Detect which cell encompasses the target text, then output its [x, y] center coordinate. 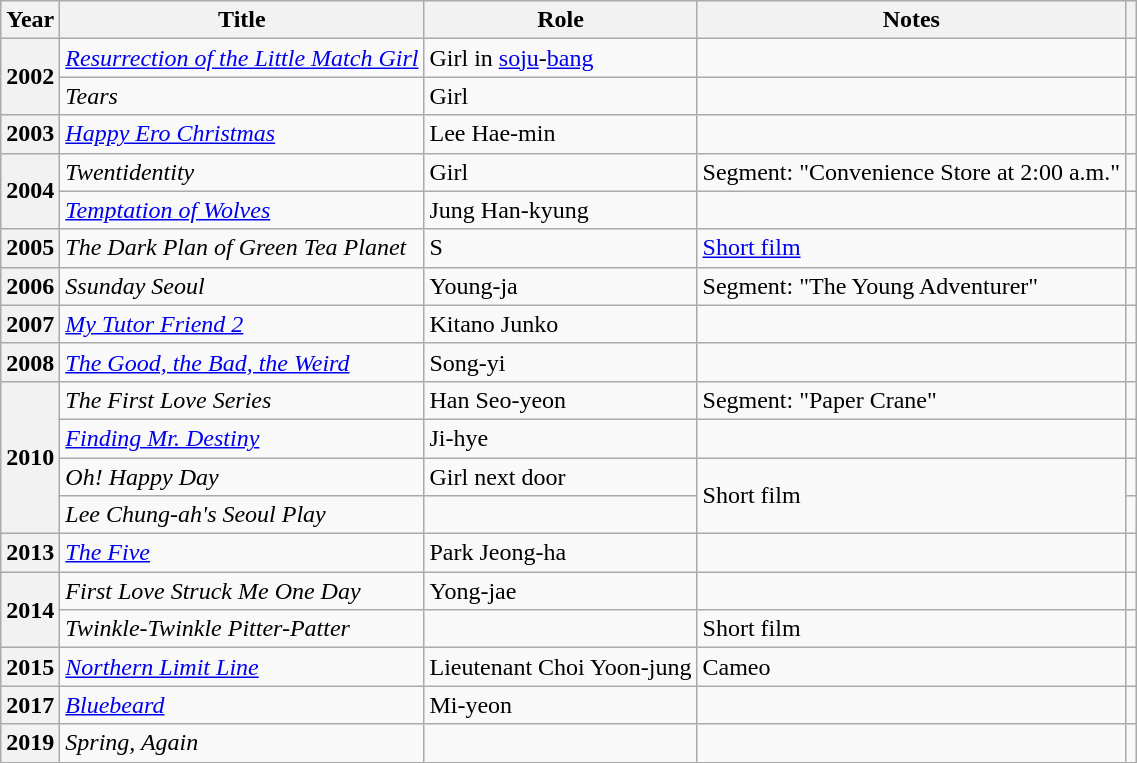
Ssunday Seoul [242, 286]
Girl in soju-bang [560, 58]
Song-yi [560, 362]
2010 [30, 457]
First Love Struck Me One Day [242, 591]
Cameo [912, 667]
2005 [30, 248]
Notes [912, 20]
Temptation of Wolves [242, 210]
Lee Chung-ah's Seoul Play [242, 515]
Jung Han-kyung [560, 210]
2008 [30, 362]
2003 [30, 134]
2004 [30, 191]
2017 [30, 705]
Young-ja [560, 286]
Segment: "Paper Crane" [912, 400]
Twentidentity [242, 172]
Twinkle-Twinkle Pitter-Patter [242, 629]
Role [560, 20]
Yong-jae [560, 591]
Segment: "Convenience Store at 2:00 a.m." [912, 172]
Han Seo-yeon [560, 400]
S [560, 248]
Title [242, 20]
My Tutor Friend 2 [242, 324]
2002 [30, 77]
The Five [242, 553]
Mi-yeon [560, 705]
Oh! Happy Day [242, 477]
The Good, the Bad, the Weird [242, 362]
Kitano Junko [560, 324]
2015 [30, 667]
Spring, Again [242, 743]
2006 [30, 286]
Northern Limit Line [242, 667]
Bluebeard [242, 705]
Lee Hae-min [560, 134]
2019 [30, 743]
Park Jeong-ha [560, 553]
2007 [30, 324]
Resurrection of the Little Match Girl [242, 58]
Year [30, 20]
Girl next door [560, 477]
2014 [30, 610]
Lieutenant Choi Yoon-jung [560, 667]
Tears [242, 96]
2013 [30, 553]
Finding Mr. Destiny [242, 438]
The First Love Series [242, 400]
The Dark Plan of Green Tea Planet [242, 248]
Happy Ero Christmas [242, 134]
Ji-hye [560, 438]
Segment: "The Young Adventurer" [912, 286]
